Search for the cell housing the specified text and yield its [X, Y] center coordinate. 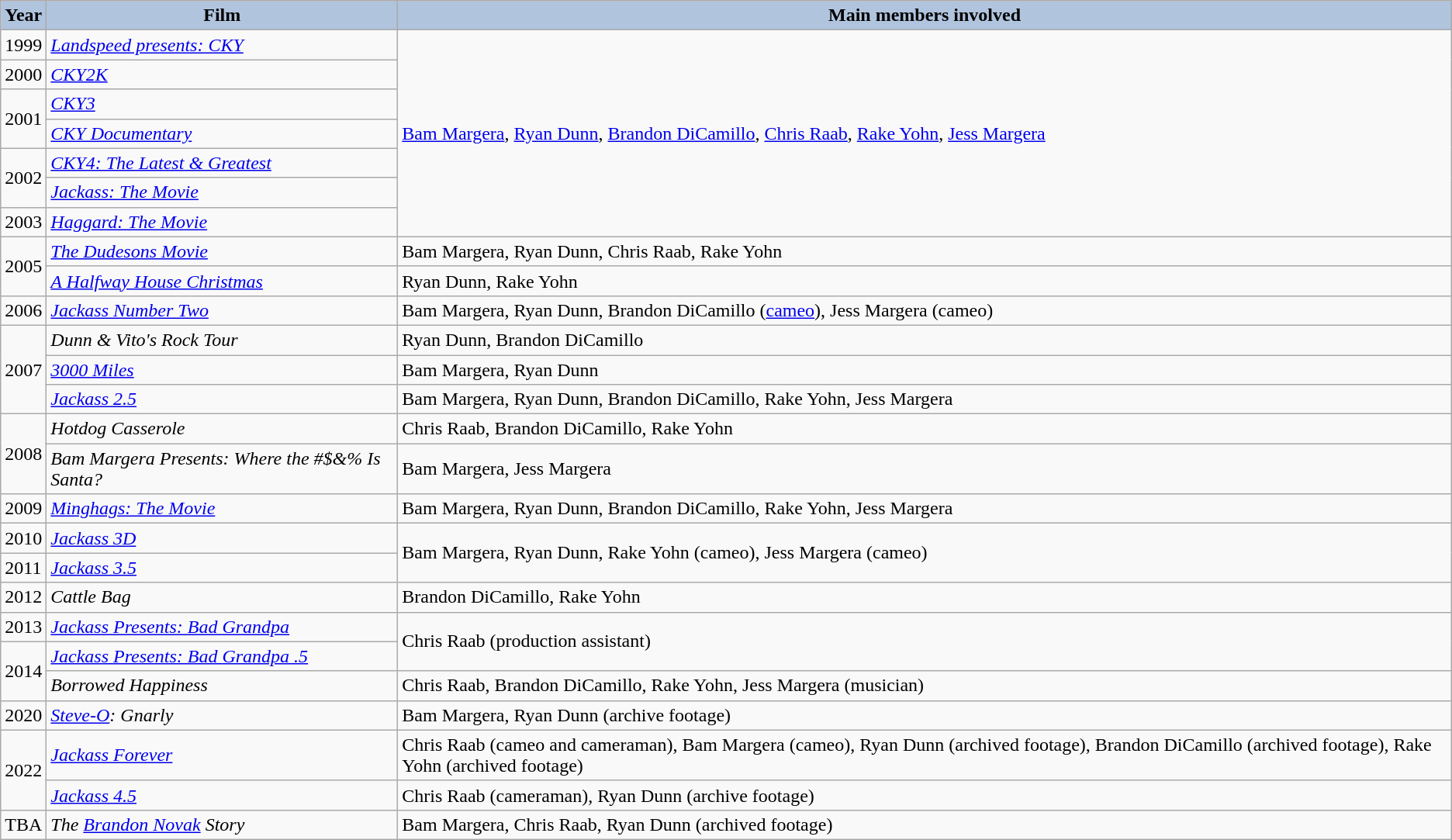
Main members involved [925, 16]
A Halfway House Christmas [222, 281]
Bam Margera, Ryan Dunn (archive footage) [925, 715]
1999 [23, 45]
Bam Margera Presents: Where the #$&% Is Santa? [222, 468]
Bam Margera, Ryan Dunn, Rake Yohn (cameo), Jess Margera (cameo) [925, 553]
Bam Margera, Ryan Dunn, Brandon DiCamillo (cameo), Jess Margera (cameo) [925, 310]
CKY2K [222, 74]
Chris Raab, Brandon DiCamillo, Rake Yohn, Jess Margera (musician) [925, 686]
Bam Margera, Chris Raab, Ryan Dunn (archived footage) [925, 824]
2013 [23, 627]
2005 [23, 266]
2010 [23, 538]
2014 [23, 671]
2001 [23, 119]
2003 [23, 222]
Dunn & Vito's Rock Tour [222, 340]
Landspeed presents: CKY [222, 45]
Jackass 2.5 [222, 399]
CKY Documentary [222, 133]
Ryan Dunn, Brandon DiCamillo [925, 340]
2008 [23, 455]
Jackass 3.5 [222, 568]
Jackass Presents: Bad Grandpa .5 [222, 656]
Jackass 4.5 [222, 795]
Chris Raab, Brandon DiCamillo, Rake Yohn [925, 429]
2020 [23, 715]
Brandon DiCamillo, Rake Yohn [925, 597]
Chris Raab (production assistant) [925, 641]
Film [222, 16]
Jackass: The Movie [222, 192]
Jackass Presents: Bad Grandpa [222, 627]
2011 [23, 568]
2007 [23, 369]
2002 [23, 178]
Bam Margera, Ryan Dunn [925, 370]
Steve-O: Gnarly [222, 715]
Haggard: The Movie [222, 222]
3000 Miles [222, 370]
Jackass Forever [222, 755]
TBA [23, 824]
Ryan Dunn, Rake Yohn [925, 281]
Cattle Bag [222, 597]
Bam Margera, Ryan Dunn, Brandon DiCamillo, Chris Raab, Rake Yohn, Jess Margera [925, 133]
2022 [23, 769]
Year [23, 16]
2009 [23, 509]
2012 [23, 597]
Jackass Number Two [222, 310]
Minghags: The Movie [222, 509]
CKY4: The Latest & Greatest [222, 163]
Hotdog Casserole [222, 429]
Bam Margera, Ryan Dunn, Chris Raab, Rake Yohn [925, 251]
Jackass 3D [222, 538]
Chris Raab (cameraman), Ryan Dunn (archive footage) [925, 795]
The Brandon Novak Story [222, 824]
The Dudesons Movie [222, 251]
2000 [23, 74]
CKY3 [222, 104]
Bam Margera, Jess Margera [925, 468]
Borrowed Happiness [222, 686]
2006 [23, 310]
